Determine the (X, Y) coordinate at the center of the cell enclosing the given text.  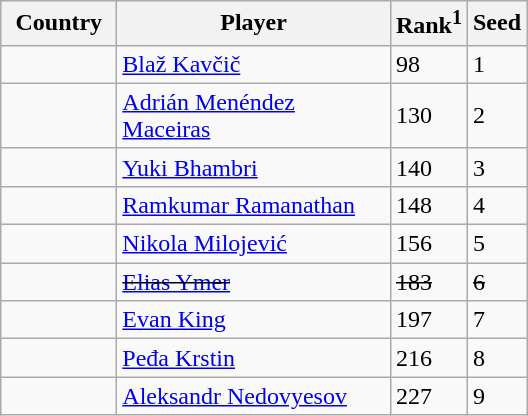
Yuki Bhambri (254, 167)
197 (428, 320)
9 (496, 396)
140 (428, 167)
4 (496, 205)
227 (428, 396)
Seed (496, 24)
1 (496, 64)
Adrián Menéndez Maceiras (254, 116)
3 (496, 167)
6 (496, 282)
Nikola Milojević (254, 244)
Evan King (254, 320)
2 (496, 116)
Ramkumar Ramanathan (254, 205)
216 (428, 358)
8 (496, 358)
130 (428, 116)
Player (254, 24)
98 (428, 64)
Elias Ymer (254, 282)
Peđa Krstin (254, 358)
156 (428, 244)
183 (428, 282)
Rank1 (428, 24)
Country (59, 24)
Aleksandr Nedovyesov (254, 396)
7 (496, 320)
148 (428, 205)
5 (496, 244)
Blaž Kavčič (254, 64)
